Identify which cell holds the provided text, then report its (x, y) central coordinate. 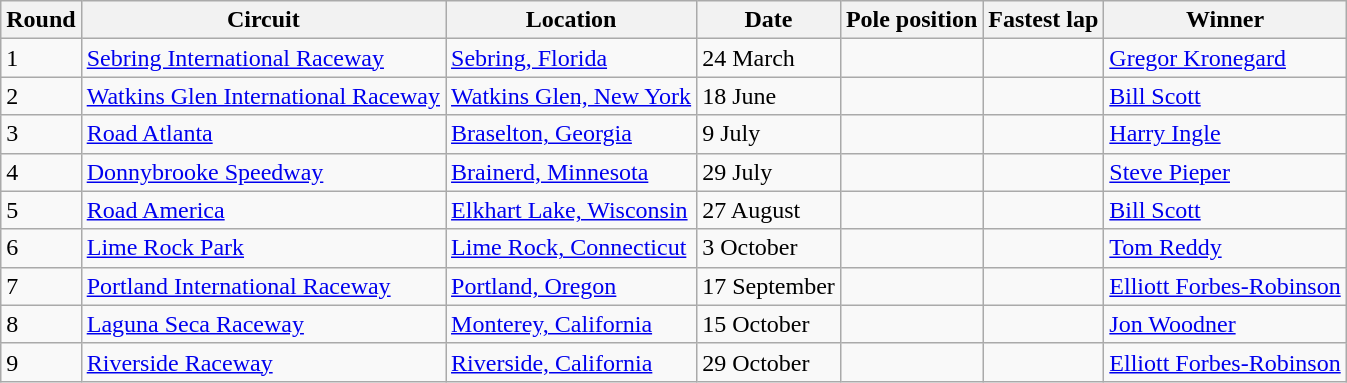
9 (41, 362)
Steve Pieper (1225, 172)
Donnybrooke Speedway (263, 172)
Watkins Glen, New York (572, 96)
Round (41, 20)
Gregor Kronegard (1225, 58)
3 October (769, 248)
18 June (769, 96)
2 (41, 96)
Date (769, 20)
27 August (769, 210)
3 (41, 134)
5 (41, 210)
Harry Ingle (1225, 134)
Lime Rock Park (263, 248)
Elkhart Lake, Wisconsin (572, 210)
29 July (769, 172)
Location (572, 20)
29 October (769, 362)
6 (41, 248)
Road America (263, 210)
Tom Reddy (1225, 248)
Portland, Oregon (572, 286)
Riverside Raceway (263, 362)
7 (41, 286)
Fastest lap (1044, 20)
Jon Woodner (1225, 324)
17 September (769, 286)
Riverside, California (572, 362)
Circuit (263, 20)
4 (41, 172)
15 October (769, 324)
1 (41, 58)
Watkins Glen International Raceway (263, 96)
Winner (1225, 20)
Pole position (911, 20)
24 March (769, 58)
Monterey, California (572, 324)
Lime Rock, Connecticut (572, 248)
Sebring, Florida (572, 58)
Braselton, Georgia (572, 134)
Road Atlanta (263, 134)
Sebring International Raceway (263, 58)
Brainerd, Minnesota (572, 172)
9 July (769, 134)
Portland International Raceway (263, 286)
Laguna Seca Raceway (263, 324)
8 (41, 324)
